Identify which cell holds the provided text, then report its [X, Y] central coordinate. 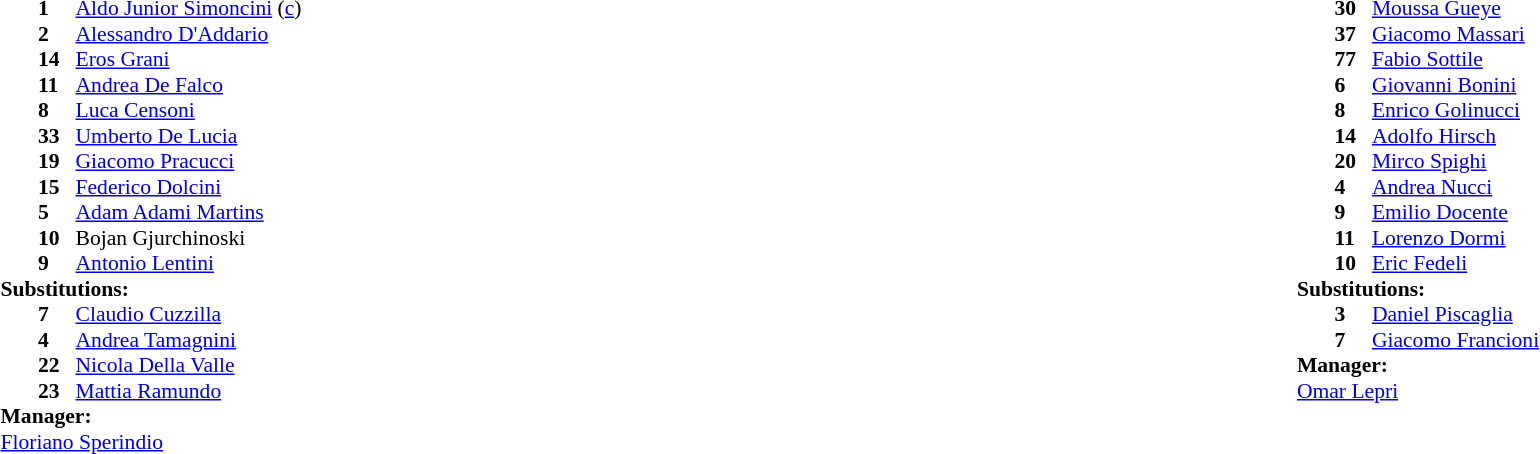
Daniel Piscaglia [1456, 315]
Omar Lepri [1418, 391]
Eros Grani [189, 59]
Andrea Tamagnini [189, 340]
3 [1353, 315]
Giacomo Francioni [1456, 340]
Alessandro D'Addario [189, 34]
23 [57, 391]
Giacomo Pracucci [189, 161]
6 [1353, 85]
19 [57, 161]
Nicola Della Valle [189, 365]
20 [1353, 161]
Emilio Docente [1456, 213]
5 [57, 213]
33 [57, 136]
15 [57, 187]
77 [1353, 59]
37 [1353, 34]
Adolfo Hirsch [1456, 136]
Giacomo Massari [1456, 34]
Andrea De Falco [189, 85]
Eric Fedeli [1456, 263]
Enrico Golinucci [1456, 111]
Bojan Gjurchinoski [189, 238]
Mattia Ramundo [189, 391]
Claudio Cuzzilla [189, 315]
Adam Adami Martins [189, 213]
Umberto De Lucia [189, 136]
22 [57, 365]
2 [57, 34]
Giovanni Bonini [1456, 85]
Andrea Nucci [1456, 187]
Fabio Sottile [1456, 59]
Federico Dolcini [189, 187]
Mirco Spighi [1456, 161]
Luca Censoni [189, 111]
Lorenzo Dormi [1456, 238]
Antonio Lentini [189, 263]
